Locate the cell with the specified text and output its (x, y) center coordinate. 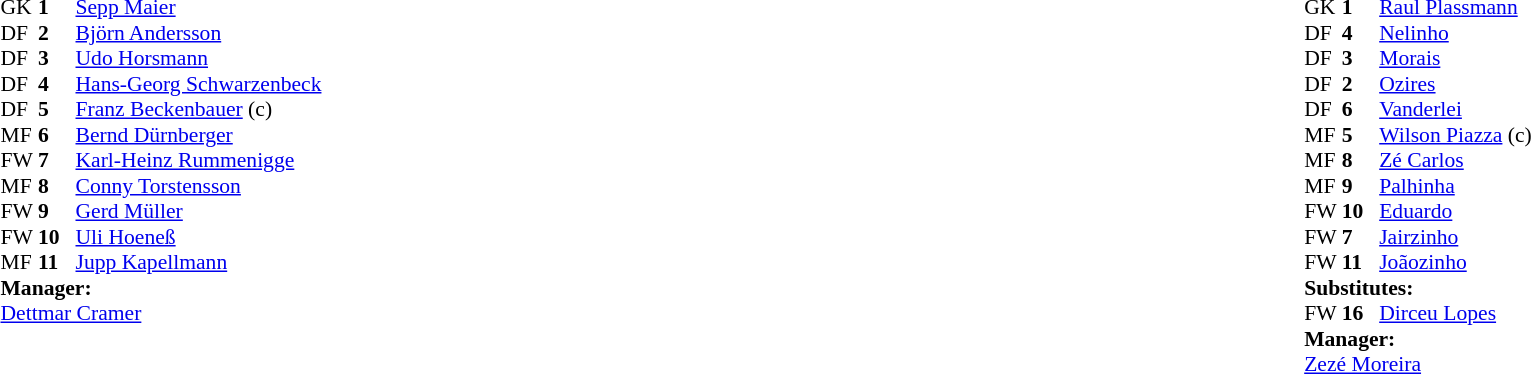
Karl-Heinz Rummenigge (199, 161)
Jupp Kapellmann (199, 263)
Franz Beckenbauer (c) (199, 109)
Gerd Müller (199, 211)
16 (1361, 313)
Conny Torstensson (199, 186)
Manager: (160, 288)
Uli Hoeneß (199, 237)
Björn Andersson (199, 33)
Hans-Georg Schwarzenbeck (199, 84)
Bernd Dürnberger (199, 135)
Dettmar Cramer (160, 313)
Udo Horsmann (199, 59)
